Pinpoint the cell where the given text exists, returning its (X, Y) midpoint coordinate. 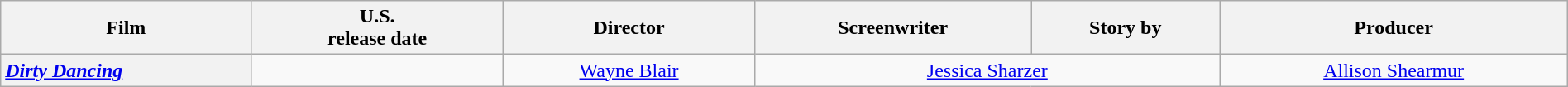
Producer (1394, 28)
Jessica Sharzer (987, 70)
Allison Shearmur (1394, 70)
Film (126, 28)
Story by (1126, 28)
Dirty Dancing (126, 70)
U.S. release date (377, 28)
Screenwriter (893, 28)
Wayne Blair (629, 70)
Director (629, 28)
